Detect which cell encompasses the target text, then output its [X, Y] center coordinate. 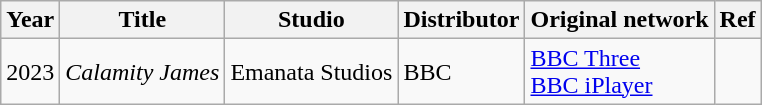
Calamity James [142, 72]
Year [30, 20]
Distributor [462, 20]
Original network [620, 20]
BBC [462, 72]
Title [142, 20]
Emanata Studios [312, 72]
Studio [312, 20]
BBC ThreeBBC iPlayer [620, 72]
Ref [738, 20]
2023 [30, 72]
